Detect which cell encompasses the target text, then output its (X, Y) center coordinate. 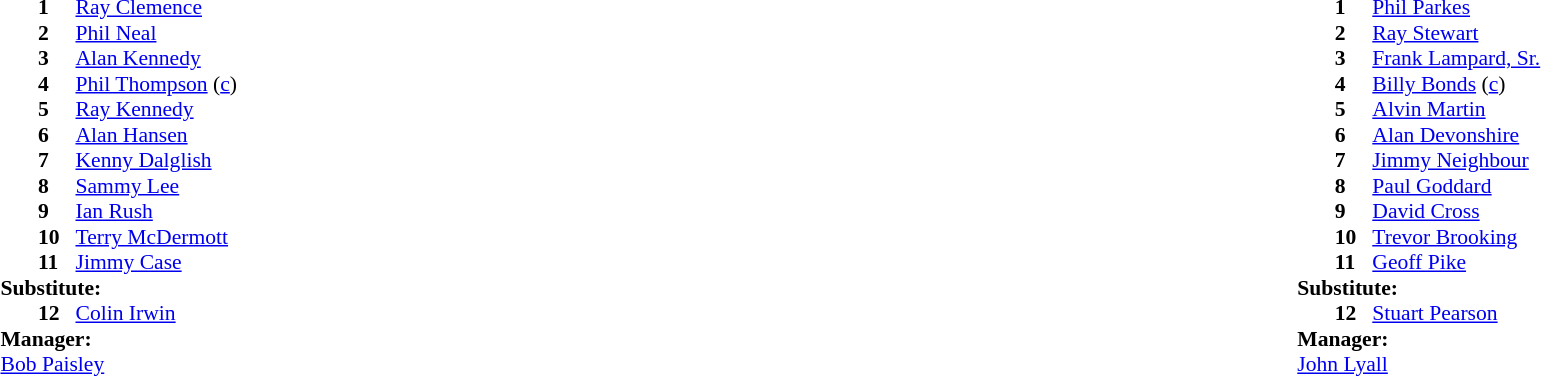
Frank Lampard, Sr. (1456, 59)
Stuart Pearson (1456, 313)
Colin Irwin (157, 313)
Ian Rush (157, 211)
Kenny Dalglish (157, 161)
Alvin Martin (1456, 109)
Ray Kennedy (157, 109)
Geoff Pike (1456, 263)
Phil Neal (157, 33)
David Cross (1456, 211)
Phil Thompson (c) (157, 84)
Ray Stewart (1456, 33)
Jimmy Case (157, 263)
Jimmy Neighbour (1456, 161)
Trevor Brooking (1456, 237)
Alan Hansen (157, 135)
Paul Goddard (1456, 186)
Billy Bonds (c) (1456, 84)
Sammy Lee (157, 186)
Terry McDermott (157, 237)
Alan Devonshire (1456, 135)
Alan Kennedy (157, 59)
